Detect which cell encompasses the target text, then output its [x, y] center coordinate. 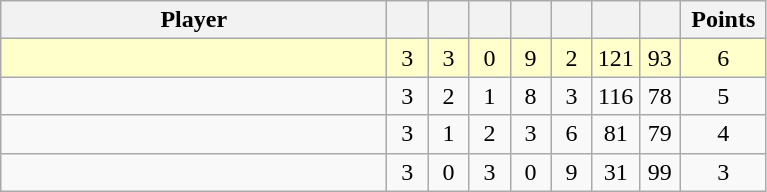
121 [616, 58]
Player [194, 20]
81 [616, 134]
78 [660, 96]
79 [660, 134]
93 [660, 58]
4 [723, 134]
8 [530, 96]
5 [723, 96]
116 [616, 96]
99 [660, 172]
31 [616, 172]
Points [723, 20]
